Capture the cell that displays the provided text and extract its [x, y] central coordinate. 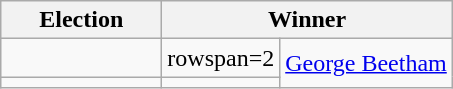
rowspan=2 [221, 58]
George Beetham [366, 64]
Winner [307, 20]
Election [82, 20]
